Return (x, y) of the center of cell containing provided text 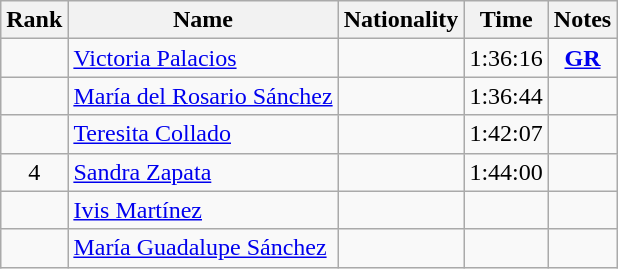
Notes (582, 20)
4 (34, 172)
Ivis Martínez (203, 210)
1:36:16 (506, 58)
Nationality (401, 20)
1:36:44 (506, 96)
1:42:07 (506, 134)
Teresita Collado (203, 134)
Rank (34, 20)
Time (506, 20)
María del Rosario Sánchez (203, 96)
1:44:00 (506, 172)
Victoria Palacios (203, 58)
Name (203, 20)
Sandra Zapata (203, 172)
GR (582, 58)
María Guadalupe Sánchez (203, 248)
